Detect which cell encompasses the target text, then output its [x, y] center coordinate. 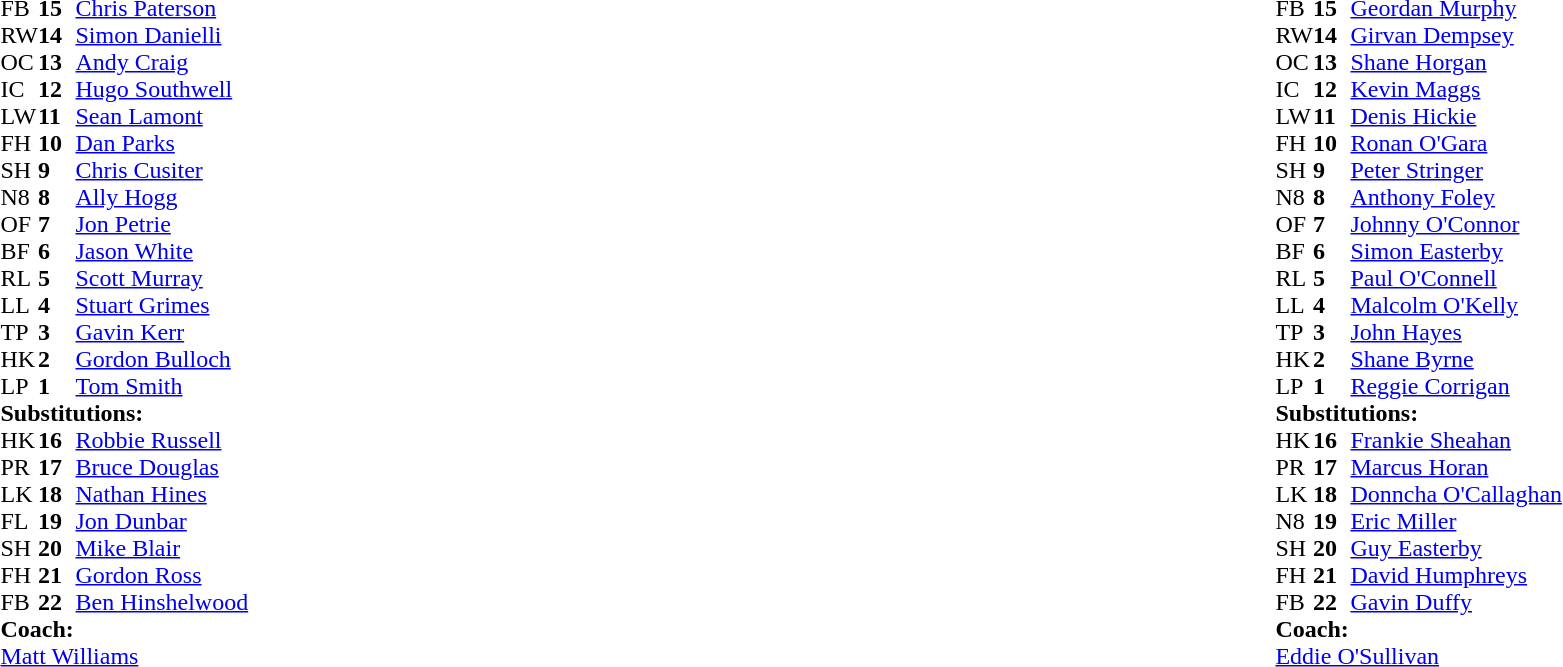
Ronan O'Gara [1456, 144]
Andy Craig [162, 62]
Guy Easterby [1456, 548]
Shane Horgan [1456, 62]
Chris Cusiter [162, 170]
Mike Blair [162, 548]
Scott Murray [162, 278]
Frankie Sheahan [1456, 440]
Bruce Douglas [162, 468]
Malcolm O'Kelly [1456, 306]
Donncha O'Callaghan [1456, 494]
Gavin Kerr [162, 332]
Sean Lamont [162, 116]
Tom Smith [162, 386]
Dan Parks [162, 144]
Girvan Dempsey [1456, 36]
Denis Hickie [1456, 116]
Simon Easterby [1456, 252]
Eric Miller [1456, 522]
David Humphreys [1456, 576]
Gordon Bulloch [162, 360]
Stuart Grimes [162, 306]
John Hayes [1456, 332]
Ally Hogg [162, 198]
FL [19, 522]
Gordon Ross [162, 576]
Johnny O'Connor [1456, 224]
Peter Stringer [1456, 170]
Gavin Duffy [1456, 602]
Nathan Hines [162, 494]
Ben Hinshelwood [162, 602]
Robbie Russell [162, 440]
Simon Danielli [162, 36]
Reggie Corrigan [1456, 386]
Jason White [162, 252]
Marcus Horan [1456, 468]
Kevin Maggs [1456, 90]
Hugo Southwell [162, 90]
Anthony Foley [1456, 198]
Shane Byrne [1456, 360]
Jon Dunbar [162, 522]
Paul O'Connell [1456, 278]
Jon Petrie [162, 224]
